Detect which cell encompasses the target text, then output its [X, Y] center coordinate. 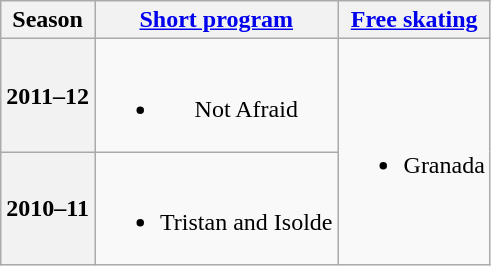
Free skating [414, 20]
2011–12 [48, 96]
2010–11 [48, 208]
Tristan and Isolde [216, 208]
Granada [414, 152]
Short program [216, 20]
Not Afraid [216, 96]
Season [48, 20]
